Return the (X, Y) coordinate for the center point of the cell that contains the specified text.  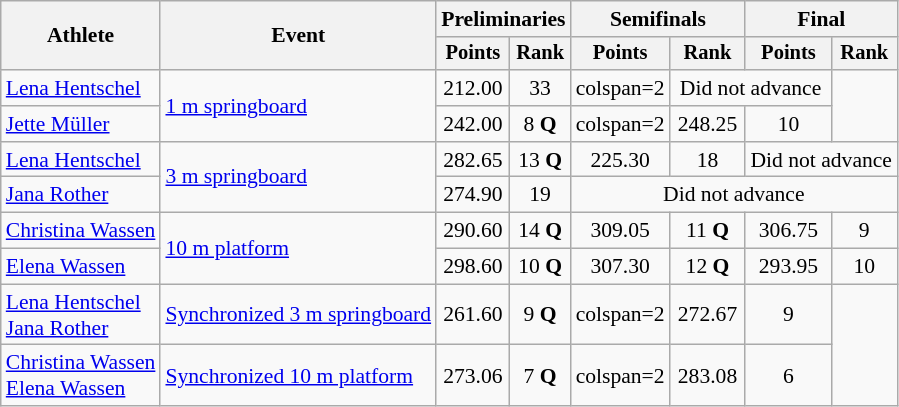
306.75 (788, 231)
Event (298, 36)
11 Q (708, 231)
10 Q (540, 267)
309.05 (620, 231)
273.06 (473, 376)
Jana Rother (81, 195)
Final (821, 19)
14 Q (540, 231)
307.30 (620, 267)
7 Q (540, 376)
Athlete (81, 36)
261.60 (473, 314)
293.95 (788, 267)
Synchronized 3 m springboard (298, 314)
290.60 (473, 231)
Lena HentschelJana Rother (81, 314)
6 (788, 376)
225.30 (620, 160)
298.60 (473, 267)
283.08 (708, 376)
248.25 (708, 124)
18 (708, 160)
33 (540, 88)
Jette Müller (81, 124)
272.67 (708, 314)
242.00 (473, 124)
Preliminaries (503, 19)
8 Q (540, 124)
Semifinals (658, 19)
Christina WassenElena Wassen (81, 376)
12 Q (708, 267)
Christina Wassen (81, 231)
282.65 (473, 160)
212.00 (473, 88)
19 (540, 195)
3 m springboard (298, 178)
Elena Wassen (81, 267)
9 Q (540, 314)
13 Q (540, 160)
274.90 (473, 195)
1 m springboard (298, 106)
10 m platform (298, 248)
Synchronized 10 m platform (298, 376)
